Provide the [X, Y] coordinate of the cell's center where the given text is located.  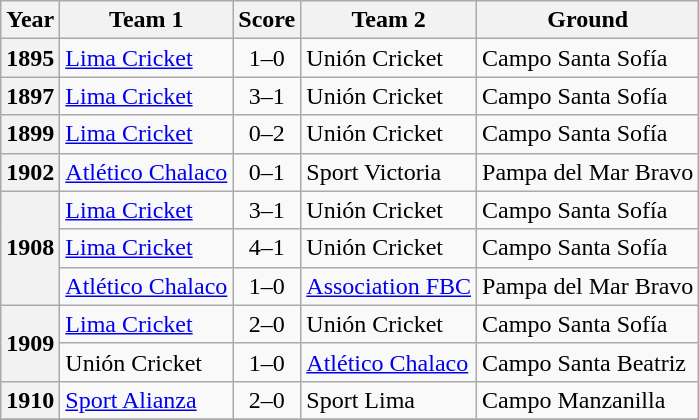
1902 [30, 172]
Team 2 [389, 20]
1895 [30, 58]
Campo Manzanilla [588, 400]
Team 1 [146, 20]
Sport Victoria [389, 172]
1897 [30, 96]
1909 [30, 343]
Year [30, 20]
0–1 [267, 172]
0–2 [267, 134]
Ground [588, 20]
Association FBC [389, 286]
1899 [30, 134]
1910 [30, 400]
Sport Lima [389, 400]
4–1 [267, 248]
Campo Santa Beatriz [588, 362]
Sport Alianza [146, 400]
1908 [30, 248]
Score [267, 20]
